Output the (x, y) coordinate of the center of the cell containing the given text.  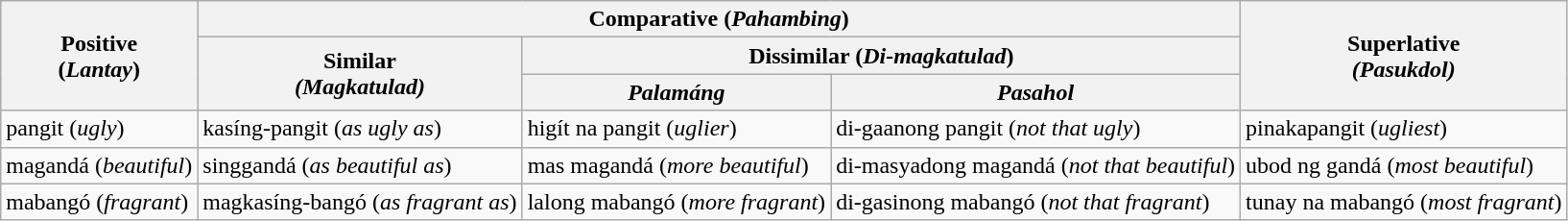
lalong mabangó (more fragrant) (676, 202)
ubod ng gandá (most beautiful) (1404, 165)
pinakapangit (ugliest) (1404, 129)
Positive(Lantay) (100, 56)
Pasahol (1036, 92)
di-gaanong pangit (not that ugly) (1036, 129)
higít na pangit (uglier) (676, 129)
Superlative(Pasukdol) (1404, 56)
Palamáng (676, 92)
di-masyadong magandá (not that beautiful) (1036, 165)
magkasíng-bangó (as fragrant as) (360, 202)
singgandá (as beautiful as) (360, 165)
Comparative (Pahambing) (720, 19)
pangit (ugly) (100, 129)
mabangó (fragrant) (100, 202)
magandá (beautiful) (100, 165)
tunay na mabangó (most fragrant) (1404, 202)
Dissimilar (Di-magkatulad) (881, 56)
kasíng-pangit (as ugly as) (360, 129)
mas magandá (more beautiful) (676, 165)
di-gasinong mabangó (not that fragrant) (1036, 202)
Similar(Magkatulad) (360, 74)
